Return the (x, y) coordinate for the center point of the cell that contains the specified text.  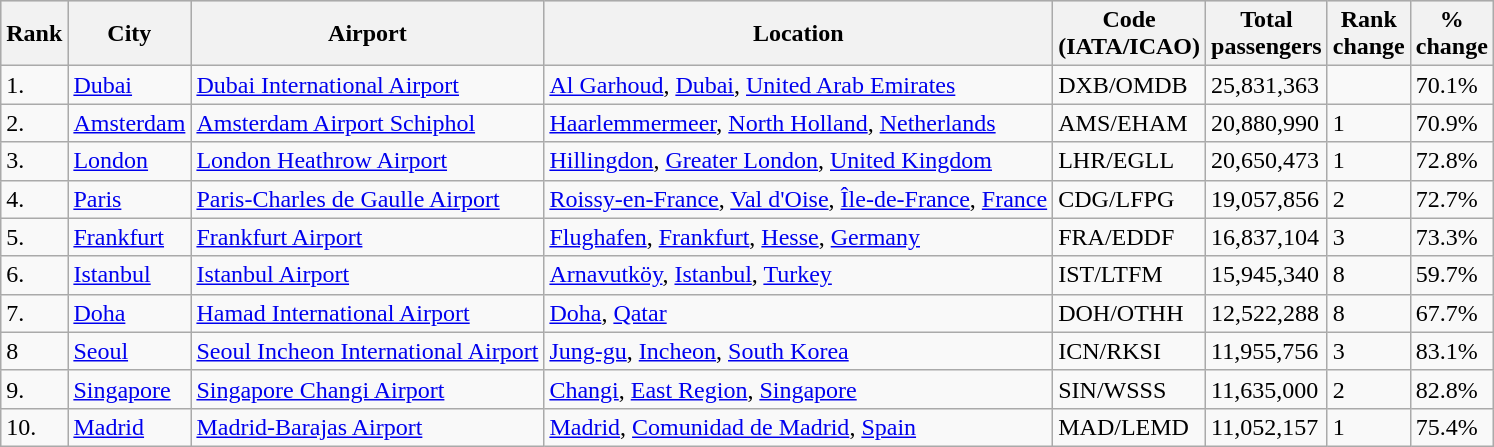
67.7% (1452, 313)
Singapore Changi Airport (368, 389)
2. (34, 123)
83.1% (1452, 351)
20,880,990 (1267, 123)
Singapore (130, 389)
Madrid, Comunidad de Madrid, Spain (798, 427)
25,831,363 (1267, 85)
82.8% (1452, 389)
Roissy-en-France, Val d'Oise, Île-de-France, France (798, 199)
12,522,288 (1267, 313)
20,650,473 (1267, 161)
LHR/EGLL (1130, 161)
FRA/EDDF (1130, 237)
11,635,000 (1267, 389)
Arnavutköy, Istanbul, Turkey (798, 275)
10. (34, 427)
72.7% (1452, 199)
Istanbul (130, 275)
1. (34, 85)
Amsterdam (130, 123)
Hamad International Airport (368, 313)
Madrid (130, 427)
Amsterdam Airport Schiphol (368, 123)
Dubai (130, 85)
Seoul Incheon International Airport (368, 351)
Code(IATA/ICAO) (1130, 34)
London Heathrow Airport (368, 161)
70.1% (1452, 85)
CDG/LFPG (1130, 199)
Doha, Qatar (798, 313)
72.8% (1452, 161)
Doha (130, 313)
19,057,856 (1267, 199)
Madrid-Barajas Airport (368, 427)
Rankchange (1368, 34)
3. (34, 161)
4. (34, 199)
IST/LTFM (1130, 275)
Location (798, 34)
Al Garhoud, Dubai, United Arab Emirates (798, 85)
Hillingdon, Greater London, United Kingdom (798, 161)
9. (34, 389)
6. (34, 275)
City (130, 34)
Istanbul Airport (368, 275)
11,955,756 (1267, 351)
London (130, 161)
Airport (368, 34)
5. (34, 237)
59.7% (1452, 275)
Paris (130, 199)
AMS/EHAM (1130, 123)
7. (34, 313)
Dubai International Airport (368, 85)
Changi, East Region, Singapore (798, 389)
75.4% (1452, 427)
Frankfurt (130, 237)
DOH/OTHH (1130, 313)
SIN/WSSS (1130, 389)
70.9% (1452, 123)
Totalpassengers (1267, 34)
11,052,157 (1267, 427)
%change (1452, 34)
Paris-Charles de Gaulle Airport (368, 199)
Flughafen, Frankfurt, Hesse, Germany (798, 237)
MAD/LEMD (1130, 427)
15,945,340 (1267, 275)
Seoul (130, 351)
ICN/RKSI (1130, 351)
Rank (34, 34)
Frankfurt Airport (368, 237)
Haarlemmermeer, North Holland, Netherlands (798, 123)
16,837,104 (1267, 237)
DXB/OMDB (1130, 85)
73.3% (1452, 237)
Jung-gu, Incheon, South Korea (798, 351)
